Return the [x, y] coordinate for the center point of the cell that contains the specified text.  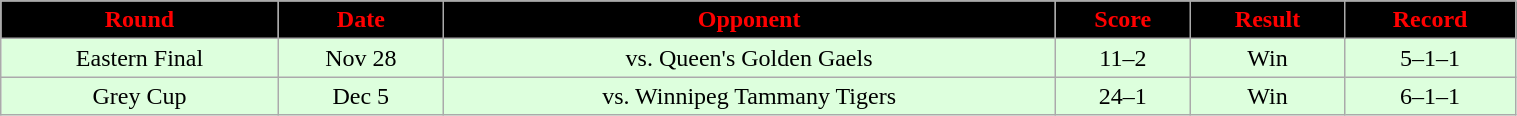
Eastern Final [140, 58]
Dec 5 [360, 96]
Nov 28 [360, 58]
vs. Queen's Golden Gaels [748, 58]
5–1–1 [1430, 58]
24–1 [1123, 96]
Round [140, 20]
Date [360, 20]
11–2 [1123, 58]
Record [1430, 20]
Grey Cup [140, 96]
Score [1123, 20]
6–1–1 [1430, 96]
vs. Winnipeg Tammany Tigers [748, 96]
Opponent [748, 20]
Result [1268, 20]
